Output the (X, Y) coordinate of the center of the cell containing the given text.  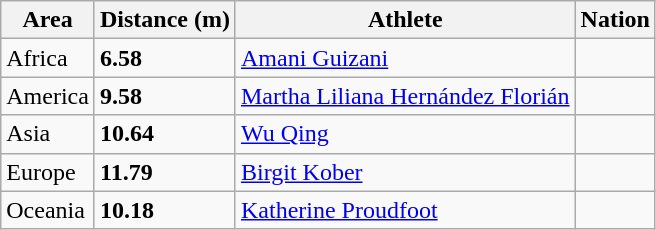
Europe (48, 172)
Athlete (405, 20)
Wu Qing (405, 134)
10.18 (164, 210)
Nation (615, 20)
Distance (m) (164, 20)
Oceania (48, 210)
6.58 (164, 58)
10.64 (164, 134)
11.79 (164, 172)
Katherine Proudfoot (405, 210)
Area (48, 20)
Asia (48, 134)
Africa (48, 58)
Amani Guizani (405, 58)
Birgit Kober (405, 172)
America (48, 96)
Martha Liliana Hernández Florián (405, 96)
9.58 (164, 96)
